Locate the cell with the specified text and output its [x, y] center coordinate. 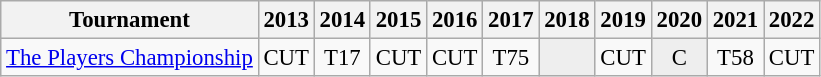
2015 [398, 20]
2013 [286, 20]
2018 [567, 20]
2017 [511, 20]
The Players Championship [130, 58]
2021 [735, 20]
2022 [792, 20]
C [679, 58]
T17 [342, 58]
2016 [455, 20]
2014 [342, 20]
2020 [679, 20]
T58 [735, 58]
2019 [623, 20]
Tournament [130, 20]
T75 [511, 58]
